Output the (X, Y) coordinate of the center of the cell containing the given text.  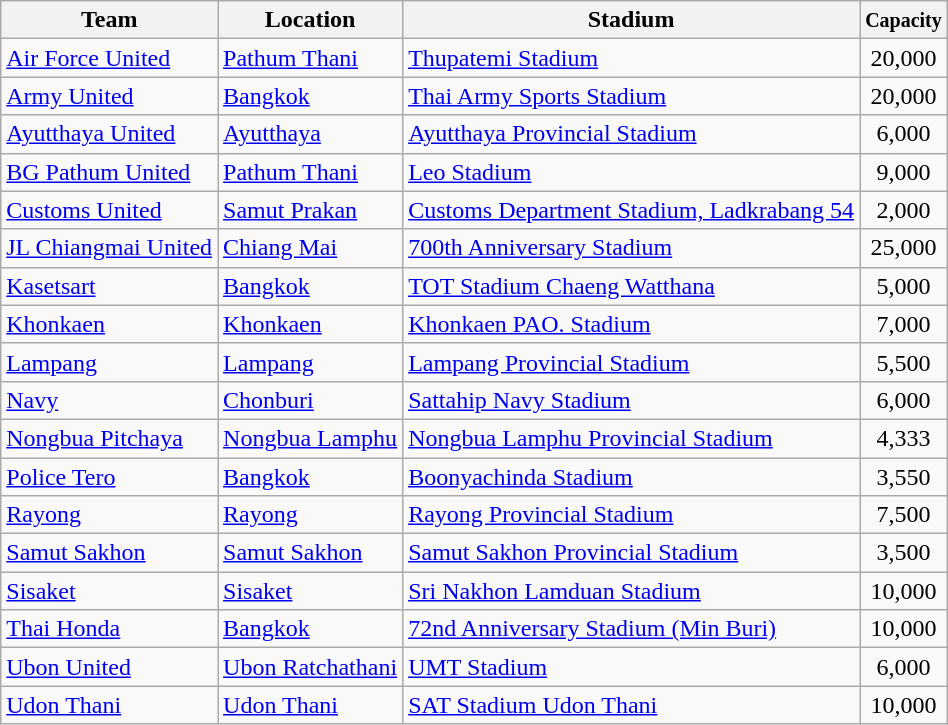
Samut Prakan (310, 210)
5,500 (904, 362)
Ubon Ratchathani (310, 667)
Ayutthaya Provincial Stadium (632, 134)
Chiang Mai (310, 248)
Customs United (110, 210)
25,000 (904, 248)
Location (310, 20)
4,333 (904, 438)
Team (110, 20)
2,000 (904, 210)
Nongbua Lamphu (310, 438)
Leo Stadium (632, 172)
Rayong Provincial Stadium (632, 515)
BG Pathum United (110, 172)
Nongbua Lamphu Provincial Stadium (632, 438)
Thai Honda (110, 629)
UMT Stadium (632, 667)
Samut Sakhon Provincial Stadium (632, 553)
Ayutthaya (310, 134)
Chonburi (310, 400)
Air Force United (110, 58)
Lampang Provincial Stadium (632, 362)
Thupatemi Stadium (632, 58)
Sri Nakhon Lamduan Stadium (632, 591)
72nd Anniversary Stadium (Min Buri) (632, 629)
JL Chiangmai United (110, 248)
Khonkaen PAO. Stadium (632, 324)
9,000 (904, 172)
3,500 (904, 553)
Stadium (632, 20)
3,550 (904, 477)
Boonyachinda Stadium (632, 477)
Ubon United (110, 667)
Sattahip Navy Stadium (632, 400)
Nongbua Pitchaya (110, 438)
Ayutthaya United (110, 134)
700th Anniversary Stadium (632, 248)
SAT Stadium Udon Thani (632, 705)
Capacity (904, 20)
5,000 (904, 286)
TOT Stadium Chaeng Watthana (632, 286)
Navy (110, 400)
7,500 (904, 515)
Thai Army Sports Stadium (632, 96)
Customs Department Stadium, Ladkrabang 54 (632, 210)
Army United (110, 96)
7,000 (904, 324)
Police Tero (110, 477)
Kasetsart (110, 286)
